Pinpoint the cell where the given text exists, returning its [X, Y] midpoint coordinate. 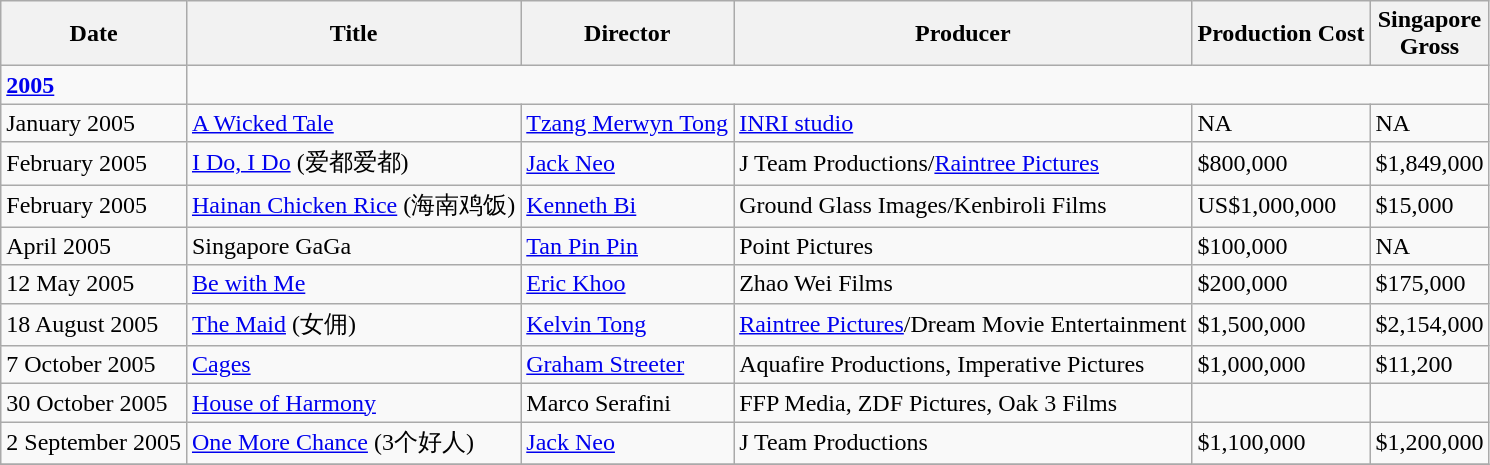
$175,000 [1430, 284]
Kelvin Tong [628, 324]
Be with Me [353, 284]
2 September 2005 [94, 444]
$200,000 [1281, 284]
The Maid (女佣) [353, 324]
Director [628, 34]
J Team Productions [963, 444]
Singapore Gross [1430, 34]
January 2005 [94, 123]
Tan Pin Pin [628, 246]
2005 [94, 85]
J Team Productions/Raintree Pictures [963, 164]
$2,154,000 [1430, 324]
$1,500,000 [1281, 324]
Raintree Pictures/Dream Movie Entertainment [963, 324]
INRI studio [963, 123]
$100,000 [1281, 246]
Production Cost [1281, 34]
12 May 2005 [94, 284]
$1,849,000 [1430, 164]
FFP Media, ZDF Pictures, Oak 3 Films [963, 403]
Marco Serafini [628, 403]
Graham Streeter [628, 365]
$1,200,000 [1430, 444]
Tzang Merwyn Tong [628, 123]
$1,100,000 [1281, 444]
18 August 2005 [94, 324]
Producer [963, 34]
$800,000 [1281, 164]
Title [353, 34]
Point Pictures [963, 246]
Aquafire Productions, Imperative Pictures [963, 365]
April 2005 [94, 246]
Hainan Chicken Rice (海南鸡饭) [353, 206]
$1,000,000 [1281, 365]
Cages [353, 365]
Zhao Wei Films [963, 284]
Kenneth Bi [628, 206]
30 October 2005 [94, 403]
A Wicked Tale [353, 123]
$15,000 [1430, 206]
House of Harmony [353, 403]
I Do, I Do (爱都爱都) [353, 164]
$11,200 [1430, 365]
7 October 2005 [94, 365]
Date [94, 34]
Singapore GaGa [353, 246]
Ground Glass Images/Kenbiroli Films [963, 206]
One More Chance (3个好人) [353, 444]
Eric Khoo [628, 284]
US$1,000,000 [1281, 206]
